Output the [x, y] coordinate of the center of the cell containing the given text.  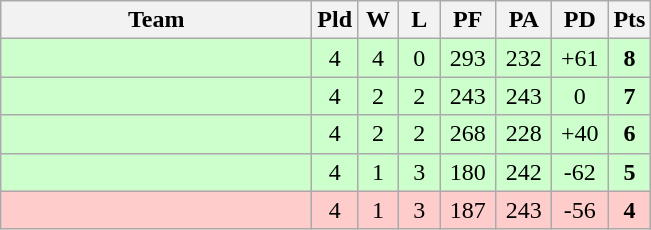
5 [630, 172]
+61 [580, 58]
293 [468, 58]
-62 [580, 172]
6 [630, 134]
7 [630, 96]
PD [580, 20]
-56 [580, 210]
Pld [335, 20]
PA [524, 20]
+40 [580, 134]
Pts [630, 20]
Team [156, 20]
228 [524, 134]
L [420, 20]
232 [524, 58]
268 [468, 134]
PF [468, 20]
242 [524, 172]
180 [468, 172]
W [378, 20]
8 [630, 58]
187 [468, 210]
